Extract the [X, Y] coordinate from the center of the cell holding the provided text.  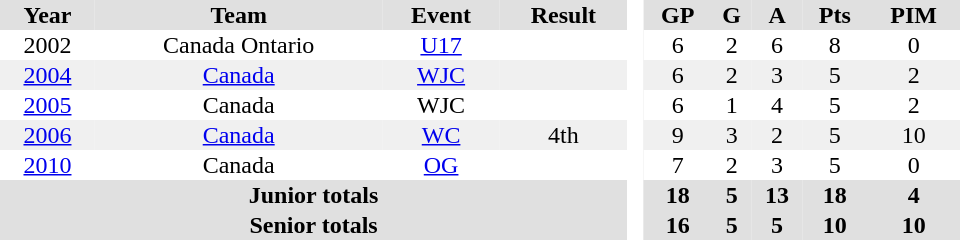
13 [777, 195]
7 [678, 165]
16 [678, 225]
2010 [48, 165]
A [777, 15]
Junior totals [314, 195]
GP [678, 15]
2004 [48, 75]
2002 [48, 45]
OG [440, 165]
8 [834, 45]
Canada Ontario [238, 45]
1 [732, 105]
WC [440, 135]
Result [564, 15]
U17 [440, 45]
Pts [834, 15]
2006 [48, 135]
Year [48, 15]
4th [564, 135]
Team [238, 15]
9 [678, 135]
PIM [914, 15]
G [732, 15]
Event [440, 15]
2005 [48, 105]
Senior totals [314, 225]
